Determine the [x, y] coordinate at the center of the cell enclosing the given text.  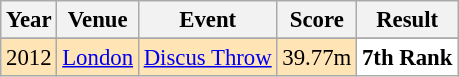
Year [29, 20]
Event [208, 20]
Venue [98, 20]
2012 [29, 58]
Discus Throw [208, 58]
Score [317, 20]
Result [408, 20]
London [98, 58]
7th Rank [408, 58]
39.77m [317, 58]
